Locate the cell with the specified text and output its [x, y] center coordinate. 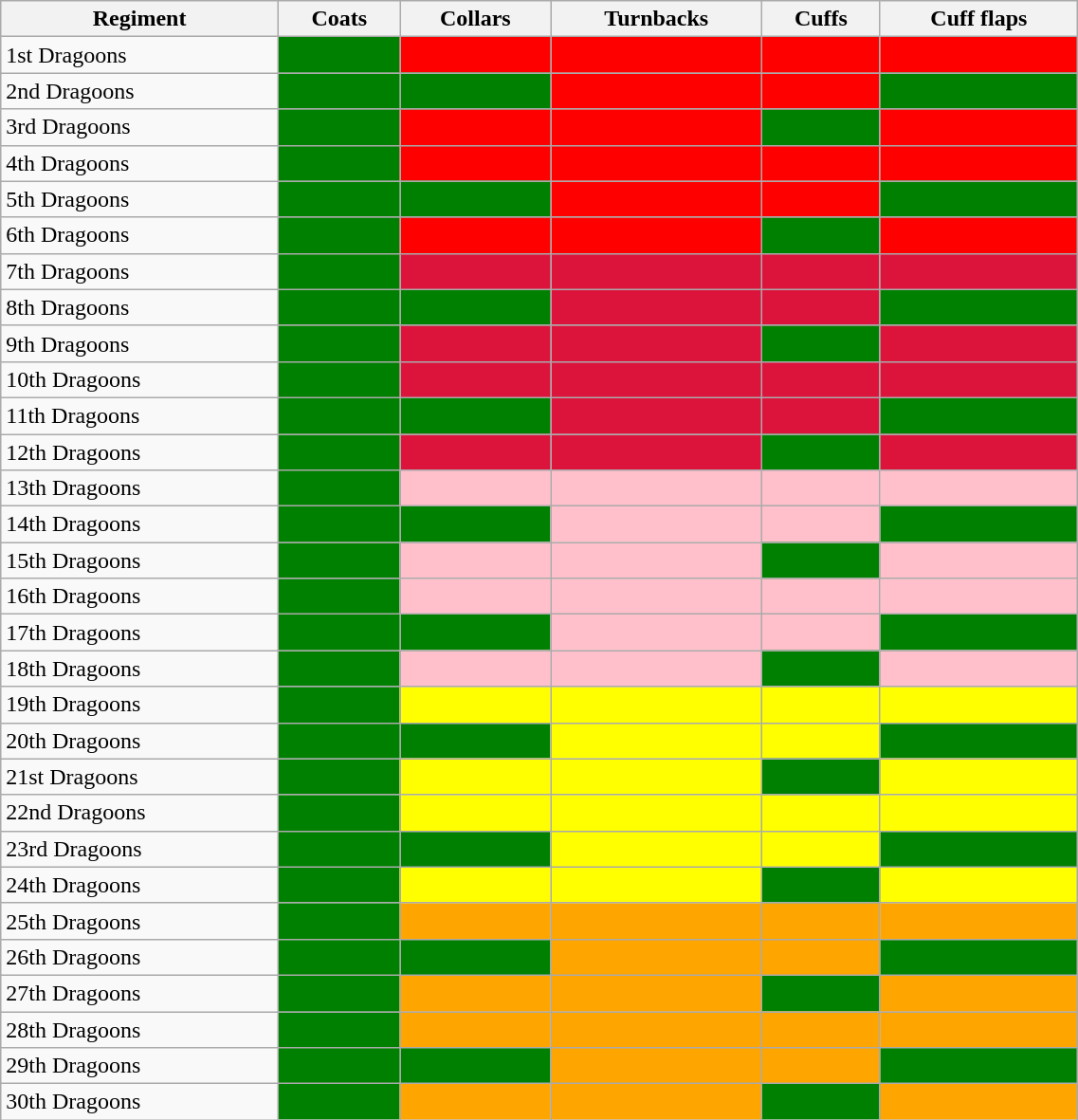
9th Dragoons [140, 343]
12th Dragoons [140, 452]
17th Dragoons [140, 633]
Collars [475, 19]
29th Dragoons [140, 1066]
18th Dragoons [140, 669]
25th Dragoons [140, 921]
30th Dragoons [140, 1102]
23rd Dragoons [140, 849]
14th Dragoons [140, 524]
16th Dragoons [140, 597]
4th Dragoons [140, 163]
Regiment [140, 19]
Cuffs [821, 19]
20th Dragoons [140, 741]
5th Dragoons [140, 199]
28th Dragoons [140, 1029]
15th Dragoons [140, 560]
11th Dragoons [140, 415]
3rd Dragoons [140, 127]
1st Dragoons [140, 55]
8th Dragoons [140, 307]
Cuff flaps [978, 19]
10th Dragoons [140, 379]
7th Dragoons [140, 271]
13th Dragoons [140, 488]
Coats [339, 19]
26th Dragoons [140, 957]
27th Dragoons [140, 993]
24th Dragoons [140, 885]
6th Dragoons [140, 235]
Turnbacks [656, 19]
22nd Dragoons [140, 813]
21st Dragoons [140, 777]
19th Dragoons [140, 705]
2nd Dragoons [140, 91]
